Capture the cell that displays the provided text and extract its (X, Y) central coordinate. 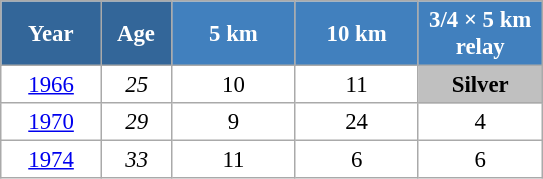
Year (52, 34)
Silver (480, 85)
24 (356, 122)
Age (136, 34)
29 (136, 122)
10 km (356, 34)
10 (234, 85)
1966 (52, 85)
9 (234, 122)
1970 (52, 122)
33 (136, 160)
3/4 × 5 km relay (480, 34)
5 km (234, 34)
4 (480, 122)
1974 (52, 160)
25 (136, 85)
